Identify which cell holds the provided text, then report its (x, y) central coordinate. 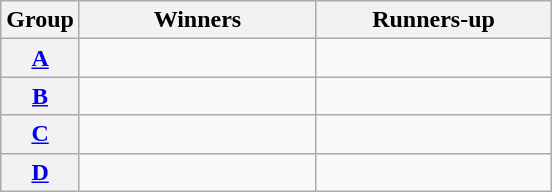
Runners-up (433, 20)
C (40, 134)
Winners (197, 20)
D (40, 172)
Group (40, 20)
A (40, 58)
B (40, 96)
